Extract the (x, y) coordinate from the center of the cell holding the provided text.  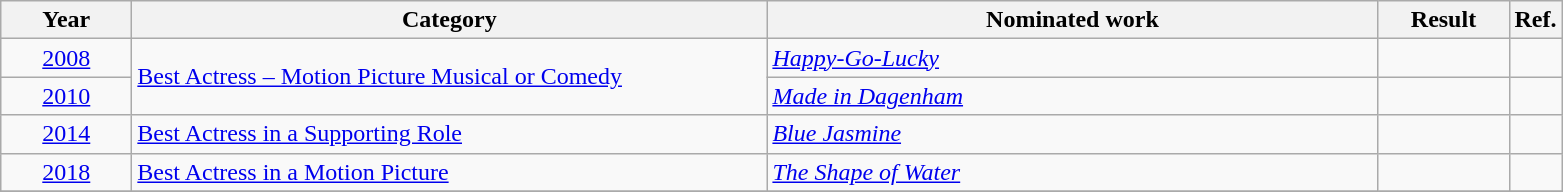
2018 (66, 172)
Nominated work (1072, 20)
Year (66, 20)
Category (450, 20)
Result (1444, 20)
2008 (66, 58)
Best Actress – Motion Picture Musical or Comedy (450, 77)
2010 (66, 96)
The Shape of Water (1072, 172)
Happy-Go-Lucky (1072, 58)
2014 (66, 134)
Made in Dagenham (1072, 96)
Ref. (1536, 20)
Best Actress in a Supporting Role (450, 134)
Best Actress in a Motion Picture (450, 172)
Blue Jasmine (1072, 134)
